Determine the (x, y) coordinate at the center of the cell enclosing the given text.  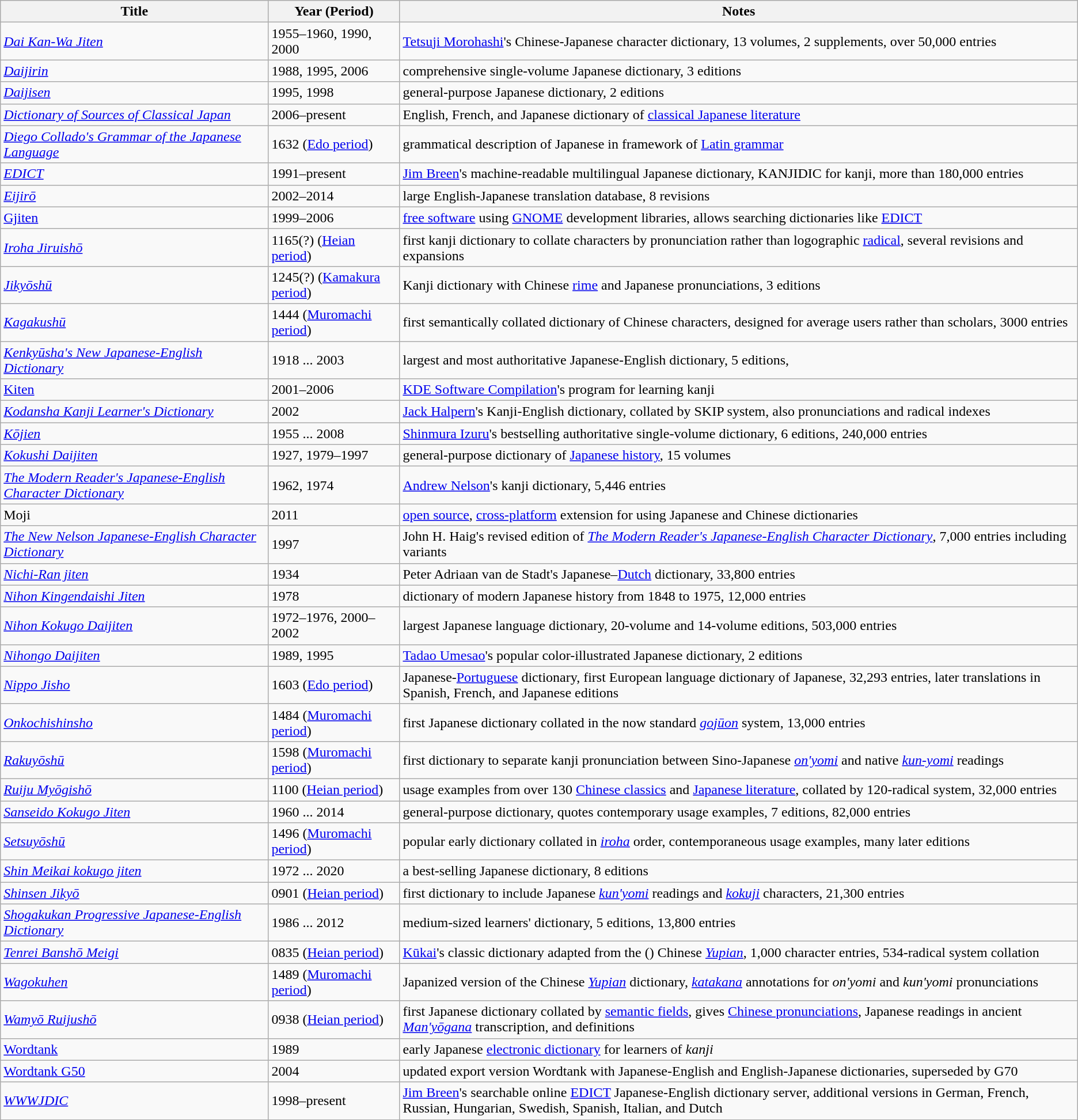
a best-selling Japanese dictionary, 8 editions (738, 871)
1934 (334, 574)
1998–present (334, 1101)
Shogakukan Progressive Japanese-English Dictionary (135, 922)
Nihongo Daijiten (135, 655)
The New Nelson Japanese-English Character Dictionary (135, 545)
Kōjien (135, 434)
popular early dictionary collated in iroha order, contemporaneous usage examples, many later editions (738, 842)
0835 (Heian period) (334, 952)
Shinsen Jikyō (135, 893)
Rakuyōshū (135, 760)
1245(?) (Kamakura period) (334, 284)
1989, 1995 (334, 655)
1918 ... 2003 (334, 359)
updated export version Wordtank with Japanese-English and English-Japanese dictionaries, superseded by G70 (738, 1071)
first kanji dictionary to collate characters by pronunciation rather than logographic radical, several revisions and expansions (738, 248)
Setsuyōshū (135, 842)
2002 (334, 412)
Eijirō (135, 196)
1972 ... 2020 (334, 871)
general-purpose dictionary, quotes contemporary usage examples, 7 editions, 82,000 entries (738, 811)
Kenkyūsha's New Japanese-English Dictionary (135, 359)
0938 (Heian period) (334, 1019)
Tadao Umesao's popular color-illustrated Japanese dictionary, 2 editions (738, 655)
Ruiju Myōgishō (135, 789)
Gjiten (135, 218)
Andrew Nelson's kanji dictionary, 5,446 entries (738, 485)
The Modern Reader's Japanese-English Character Dictionary (135, 485)
free software using GNOME development libraries, allows searching dictionaries like EDICT (738, 218)
dictionary of modern Japanese history from 1848 to 1975, 12,000 entries (738, 596)
Wordtank G50 (135, 1071)
1978 (334, 596)
Dictionary of Sources of Classical Japan (135, 115)
general-purpose dictionary of Japanese history, 15 volumes (738, 455)
Tenrei Banshō Meigi (135, 952)
Kagakushū (135, 322)
1496 (Muromachi period) (334, 842)
1962, 1974 (334, 485)
1972–1976, 2000–2002 (334, 625)
1165(?) (Heian period) (334, 248)
1989 (334, 1049)
Onkochishinsho (135, 722)
Nichi-Ran jiten (135, 574)
open source, cross-platform extension for using Japanese and Chinese dictionaries (738, 515)
EDICT (135, 174)
1991–present (334, 174)
2004 (334, 1071)
large English-Japanese translation database, 8 revisions (738, 196)
1988, 1995, 2006 (334, 71)
Wagokuhen (135, 982)
1927, 1979–1997 (334, 455)
1484 (Muromachi period) (334, 722)
Daijirin (135, 71)
John H. Haig's revised edition of The Modern Reader's Japanese-English Character Dictionary, 7,000 entries including variants (738, 545)
first semantically collated dictionary of Chinese characters, designed for average users rather than scholars, 3000 entries (738, 322)
largest and most authoritative Japanese-English dictionary, 5 editions, (738, 359)
first dictionary to separate kanji pronunciation between Sino-Japanese on'yomi and native kun-yomi readings (738, 760)
English, French, and Japanese dictionary of classical Japanese literature (738, 115)
Kiten (135, 390)
Jim Breen's machine-readable multilingual Japanese dictionary, KANJIDIC for kanji, more than 180,000 entries (738, 174)
Shin Meikai kokugo jiten (135, 871)
early Japanese electronic dictionary for learners of kanji (738, 1049)
Diego Collado's Grammar of the Japanese Language (135, 144)
first Japanese dictionary collated in the now standard gojūon system, 13,000 entries (738, 722)
Kanji dictionary with Chinese rime and Japanese pronunciations, 3 editions (738, 284)
1100 (Heian period) (334, 789)
2006–present (334, 115)
Jack Halpern's Kanji-English dictionary, collated by SKIP system, also pronunciations and radical indexes (738, 412)
Kodansha Kanji Learner's Dictionary (135, 412)
1603 (Edo period) (334, 685)
general-purpose Japanese dictionary, 2 editions (738, 93)
Sanseido Kokugo Jiten (135, 811)
Nihon Kingendaishi Jiten (135, 596)
Year (Period) (334, 12)
Tetsuji Morohashi's Chinese-Japanese character dictionary, 13 volumes, 2 supplements, over 50,000 entries (738, 41)
medium-sized learners' dictionary, 5 editions, 13,800 entries (738, 922)
1955 ... 2008 (334, 434)
1444 (Muromachi period) (334, 322)
Japanized version of the Chinese Yupian dictionary, katakana annotations for on'yomi and kun'yomi pronunciations (738, 982)
WWWJDIC (135, 1101)
KDE Software Compilation's program for learning kanji (738, 390)
Nippo Jisho (135, 685)
Title (135, 12)
Notes (738, 12)
Moji (135, 515)
2002–2014 (334, 196)
Wordtank (135, 1049)
1997 (334, 545)
Shinmura Izuru's bestselling authoritative single-volume dictionary, 6 editions, 240,000 entries (738, 434)
Kokushi Daijiten (135, 455)
Kūkai's classic dictionary adapted from the () Chinese Yupian, 1,000 character entries, 534-radical system collation (738, 952)
2011 (334, 515)
1999–2006 (334, 218)
Jikyōshū (135, 284)
usage examples from over 130 Chinese classics and Japanese literature, collated by 120-radical system, 32,000 entries (738, 789)
Peter Adriaan van de Stadt's Japanese–Dutch dictionary, 33,800 entries (738, 574)
Nihon Kokugo Daijiten (135, 625)
grammatical description of Japanese in framework of Latin grammar (738, 144)
1986 ... 2012 (334, 922)
2001–2006 (334, 390)
1598 (Muromachi period) (334, 760)
comprehensive single-volume Japanese dictionary, 3 editions (738, 71)
Dai Kan-Wa Jiten (135, 41)
largest Japanese language dictionary, 20-volume and 14-volume editions, 503,000 entries (738, 625)
1632 (Edo period) (334, 144)
Daijisen (135, 93)
0901 (Heian period) (334, 893)
1489 (Muromachi period) (334, 982)
1960 ... 2014 (334, 811)
1995, 1998 (334, 93)
Wamyō Ruijushō (135, 1019)
first dictionary to include Japanese kun'yomi readings and kokuji characters, 21,300 entries (738, 893)
1955–1960, 1990, 2000 (334, 41)
Iroha Jiruishō (135, 248)
